Return the (X, Y) coordinate for the center point of the cell that contains the specified text.  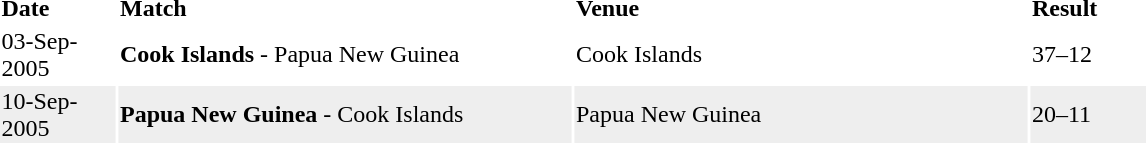
20–11 (1088, 114)
Cook Islands - Papua New Guinea (344, 54)
Cook Islands (800, 54)
Papua New Guinea (800, 114)
03-Sep-2005 (58, 54)
37–12 (1088, 54)
10-Sep-2005 (58, 114)
Papua New Guinea - Cook Islands (344, 114)
